From the cell containing the given text, extract its center point as (x, y) coordinate. 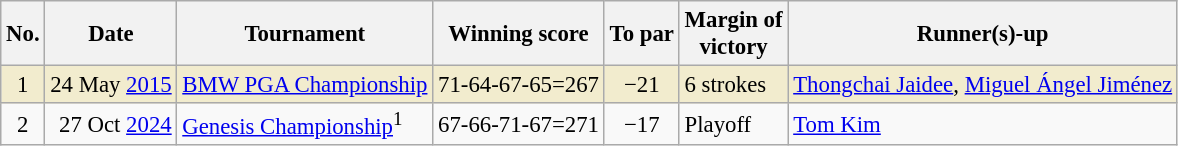
Runner(s)-up (983, 34)
27 Oct 2024 (111, 124)
Tom Kim (983, 124)
6 strokes (734, 85)
No. (23, 34)
Thongchai Jaidee, Miguel Ángel Jiménez (983, 85)
71-64-67-65=267 (519, 85)
Tournament (305, 34)
Winning score (519, 34)
24 May 2015 (111, 85)
To par (642, 34)
67-66-71-67=271 (519, 124)
Genesis Championship1 (305, 124)
Date (111, 34)
Margin ofvictory (734, 34)
−17 (642, 124)
1 (23, 85)
Playoff (734, 124)
−21 (642, 85)
2 (23, 124)
BMW PGA Championship (305, 85)
